Return the (x, y) coordinate for the center point of the cell that contains the specified text.  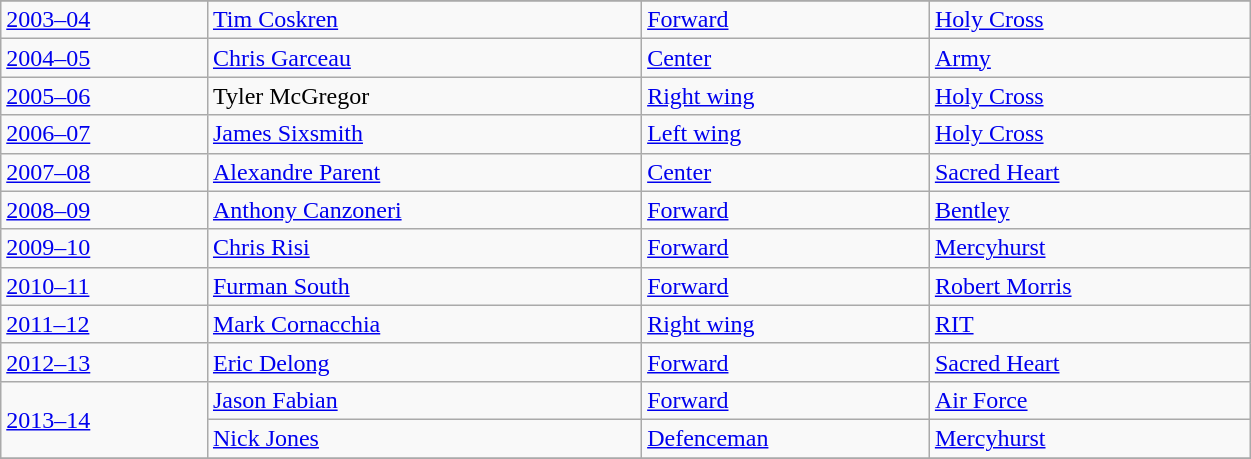
2007–08 (104, 172)
Eric Delong (424, 362)
2011–12 (104, 324)
2008–09 (104, 210)
Anthony Canzoneri (424, 210)
Furman South (424, 286)
2005–06 (104, 96)
Chris Garceau (424, 58)
Air Force (1090, 400)
Bentley (1090, 210)
Mark Cornacchia (424, 324)
2003–04 (104, 20)
Chris Risi (424, 248)
Army (1090, 58)
Defenceman (786, 438)
2013–14 (104, 419)
Nick Jones (424, 438)
2004–05 (104, 58)
Left wing (786, 134)
Alexandre Parent (424, 172)
2009–10 (104, 248)
Tyler McGregor (424, 96)
2010–11 (104, 286)
2006–07 (104, 134)
James Sixsmith (424, 134)
Robert Morris (1090, 286)
Jason Fabian (424, 400)
2012–13 (104, 362)
Tim Coskren (424, 20)
RIT (1090, 324)
